Capture the cell that displays the provided text and extract its [x, y] central coordinate. 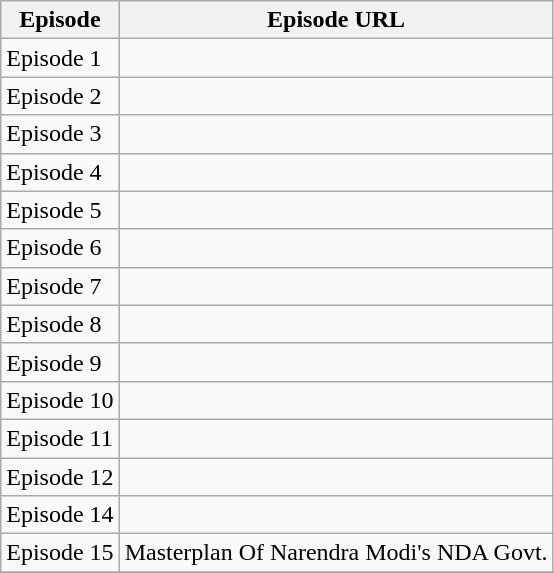
Episode 12 [60, 477]
Episode 5 [60, 210]
Episode 11 [60, 438]
Episode 14 [60, 515]
Episode 7 [60, 286]
Episode [60, 20]
Episode 1 [60, 58]
Episode 10 [60, 400]
Episode 3 [60, 134]
Masterplan Of Narendra Modi's NDA Govt. [336, 553]
Episode 6 [60, 248]
Episode 2 [60, 96]
Episode URL [336, 20]
Episode 15 [60, 553]
Episode 4 [60, 172]
Episode 9 [60, 362]
Episode 8 [60, 324]
